Find where the given text appears and provide that cell's center as [X, Y] coordinate. 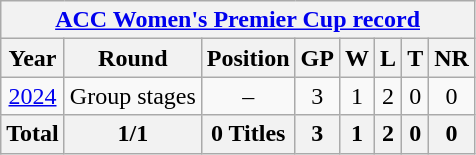
GP [317, 58]
Year [33, 58]
L [388, 58]
Total [33, 134]
Position [248, 58]
Group stages [132, 96]
ACC Women's Premier Cup record [238, 20]
1/1 [132, 134]
W [356, 58]
Round [132, 58]
2024 [33, 96]
T [416, 58]
NR [452, 58]
– [248, 96]
0 Titles [248, 134]
